Scan for the cell matching the given text and deliver its [x, y] coordinate at center. 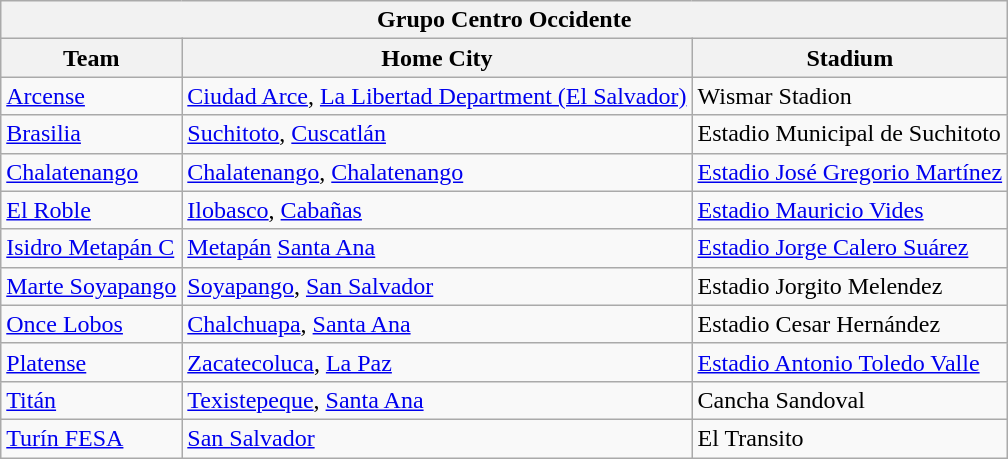
Isidro Metapán C [92, 248]
Ilobasco, Cabañas [437, 210]
Chalatenango [92, 172]
Team [92, 58]
Marte Soyapango [92, 286]
Chalchuapa, Santa Ana [437, 324]
Platense [92, 362]
Stadium [850, 58]
Arcense [92, 96]
Metapán Santa Ana [437, 248]
Suchitoto, Cuscatlán [437, 134]
Soyapango, San Salvador [437, 286]
Turín FESA [92, 438]
Once Lobos [92, 324]
Texistepeque, Santa Ana [437, 400]
Grupo Centro Occidente [504, 20]
Home City [437, 58]
Zacatecoluca, La Paz [437, 362]
Estadio Municipal de Suchitoto [850, 134]
Estadio Antonio Toledo Valle [850, 362]
Estadio Jorge Calero Suárez [850, 248]
Estadio Mauricio Vides [850, 210]
Ciudad Arce, La Libertad Department (El Salvador) [437, 96]
Wismar Stadion [850, 96]
San Salvador [437, 438]
El Transito [850, 438]
Titán [92, 400]
Chalatenango, Chalatenango [437, 172]
El Roble [92, 210]
Cancha Sandoval [850, 400]
Estadio Jorgito Melendez [850, 286]
Brasilia [92, 134]
Estadio Cesar Hernández [850, 324]
Estadio José Gregorio Martínez [850, 172]
